Detect which cell encompasses the target text, then output its (x, y) center coordinate. 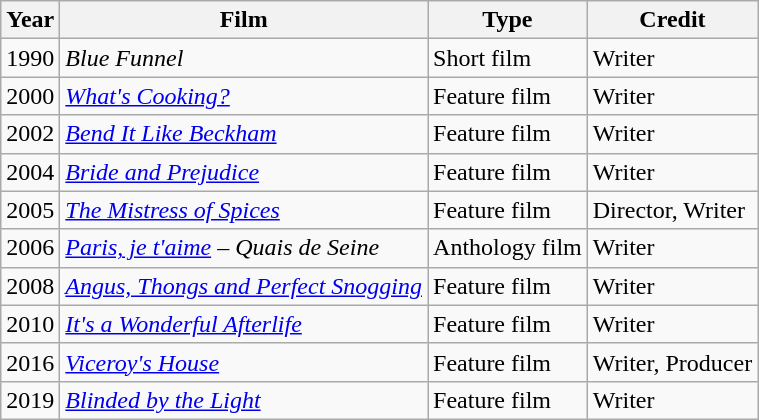
It's a Wonderful Afterlife (244, 324)
2010 (30, 324)
Director, Writer (672, 210)
Writer, Producer (672, 362)
The Mistress of Spices (244, 210)
2016 (30, 362)
Anthology film (508, 248)
Short film (508, 58)
Film (244, 20)
Paris, je t'aime – Quais de Seine (244, 248)
1990 (30, 58)
2019 (30, 400)
Type (508, 20)
Blue Funnel (244, 58)
2005 (30, 210)
Credit (672, 20)
Blinded by the Light (244, 400)
2002 (30, 134)
2006 (30, 248)
Bend It Like Beckham (244, 134)
Bride and Prejudice (244, 172)
Angus, Thongs and Perfect Snogging (244, 286)
2004 (30, 172)
Year (30, 20)
2000 (30, 96)
What's Cooking? (244, 96)
Viceroy's House (244, 362)
2008 (30, 286)
